Extract the [x, y] coordinate from the center of the cell holding the provided text.  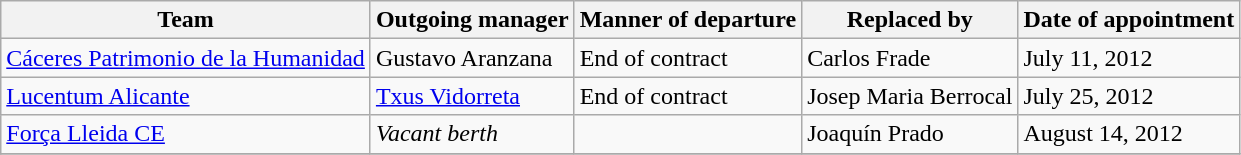
August 14, 2012 [1129, 134]
Team [186, 20]
Txus Vidorreta [472, 96]
Replaced by [910, 20]
Date of appointment [1129, 20]
July 11, 2012 [1129, 58]
Força Lleida CE [186, 134]
Vacant berth [472, 134]
Gustavo Aranzana [472, 58]
Manner of departure [688, 20]
Carlos Frade [910, 58]
Josep Maria Berrocal [910, 96]
Cáceres Patrimonio de la Humanidad [186, 58]
July 25, 2012 [1129, 96]
Joaquín Prado [910, 134]
Lucentum Alicante [186, 96]
Outgoing manager [472, 20]
